Scan for the cell matching the given text and deliver its [X, Y] coordinate at center. 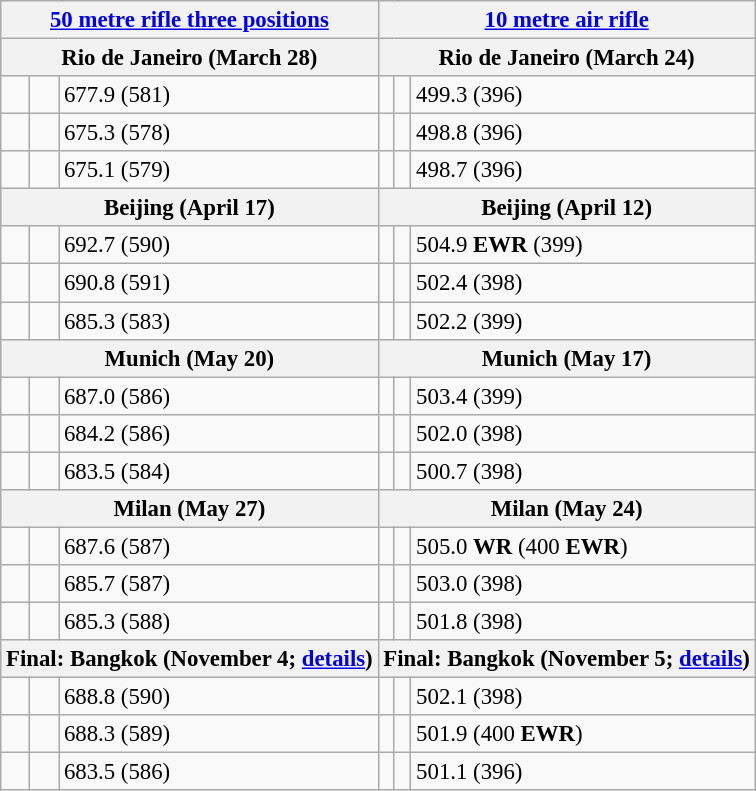
692.7 (590) [218, 245]
685.3 (588) [218, 621]
10 metre air rifle [566, 20]
500.7 (398) [583, 471]
688.3 (589) [218, 734]
Rio de Janeiro (March 24) [566, 58]
687.0 (586) [218, 396]
690.8 (591) [218, 283]
503.4 (399) [583, 396]
677.9 (581) [218, 95]
675.1 (579) [218, 170]
498.8 (396) [583, 133]
502.4 (398) [583, 283]
Final: Bangkok (November 4; details) [190, 659]
501.1 (396) [583, 772]
504.9 EWR (399) [583, 245]
498.7 (396) [583, 170]
675.3 (578) [218, 133]
499.3 (396) [583, 95]
683.5 (586) [218, 772]
685.7 (587) [218, 584]
50 metre rifle three positions [190, 20]
Milan (May 24) [566, 509]
503.0 (398) [583, 584]
Munich (May 20) [190, 358]
501.8 (398) [583, 621]
502.0 (398) [583, 433]
502.2 (399) [583, 321]
502.1 (398) [583, 697]
Milan (May 27) [190, 509]
683.5 (584) [218, 471]
688.8 (590) [218, 697]
505.0 WR (400 EWR) [583, 546]
Final: Bangkok (November 5; details) [566, 659]
Rio de Janeiro (March 28) [190, 58]
687.6 (587) [218, 546]
501.9 (400 EWR) [583, 734]
Beijing (April 17) [190, 208]
Beijing (April 12) [566, 208]
Munich (May 17) [566, 358]
684.2 (586) [218, 433]
685.3 (583) [218, 321]
